From the cell containing the given text, extract its center point as [x, y] coordinate. 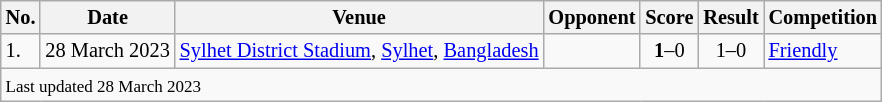
Date [107, 17]
Score [669, 17]
Result [730, 17]
1. [21, 51]
Friendly [823, 51]
No. [21, 17]
Venue [360, 17]
Last updated 28 March 2023 [442, 85]
Competition [823, 17]
Opponent [592, 17]
Sylhet District Stadium, Sylhet, Bangladesh [360, 51]
28 March 2023 [107, 51]
